Find where the given text appears and provide that cell's center as (x, y) coordinate. 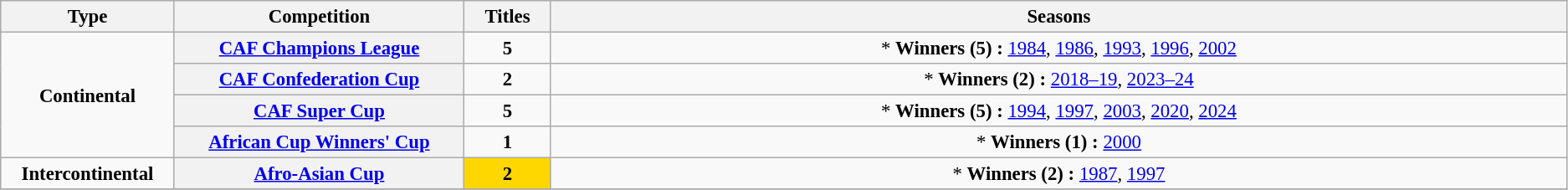
* Winners (5) : 1994, 1997, 2003, 2020, 2024 (1058, 111)
* Winners (2) : 1987, 1997 (1058, 174)
CAF Super Cup (320, 111)
* Winners (1) : 2000 (1058, 142)
Intercontinental (87, 174)
* Winners (2) : 2018–19, 2023–24 (1058, 80)
Continental (87, 95)
* Winners (5) : 1984, 1986, 1993, 1996, 2002 (1058, 49)
Seasons (1058, 17)
Afro-Asian Cup (320, 174)
CAF Champions League (320, 49)
Competition (320, 17)
CAF Confederation Cup (320, 80)
1 (508, 142)
Titles (508, 17)
African Cup Winners' Cup (320, 142)
Type (87, 17)
